Search for the cell housing the specified text and yield its (X, Y) center coordinate. 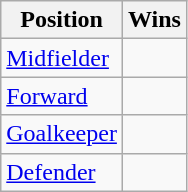
Wins (154, 20)
Position (62, 20)
Defender (62, 172)
Midfielder (62, 58)
Forward (62, 96)
Goalkeeper (62, 134)
